Provide the (x, y) coordinate of the cell's center where the given text is located.  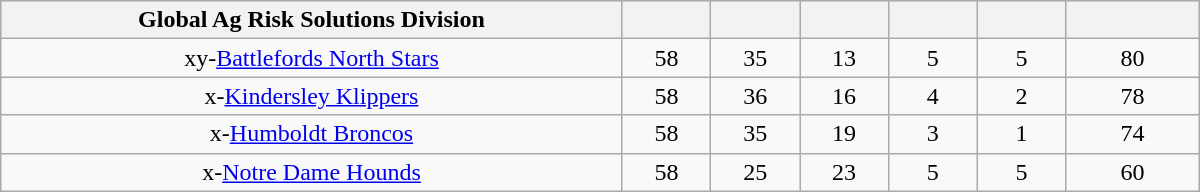
Global Ag Risk Solutions Division (312, 20)
78 (1132, 96)
60 (1132, 172)
4 (932, 96)
1 (1022, 134)
3 (932, 134)
x-Kindersley Klippers (312, 96)
23 (844, 172)
19 (844, 134)
x-Humboldt Broncos (312, 134)
2 (1022, 96)
16 (844, 96)
25 (756, 172)
74 (1132, 134)
80 (1132, 58)
xy-Battlefords North Stars (312, 58)
13 (844, 58)
x-Notre Dame Hounds (312, 172)
36 (756, 96)
